Detect which cell encompasses the target text, then output its [x, y] center coordinate. 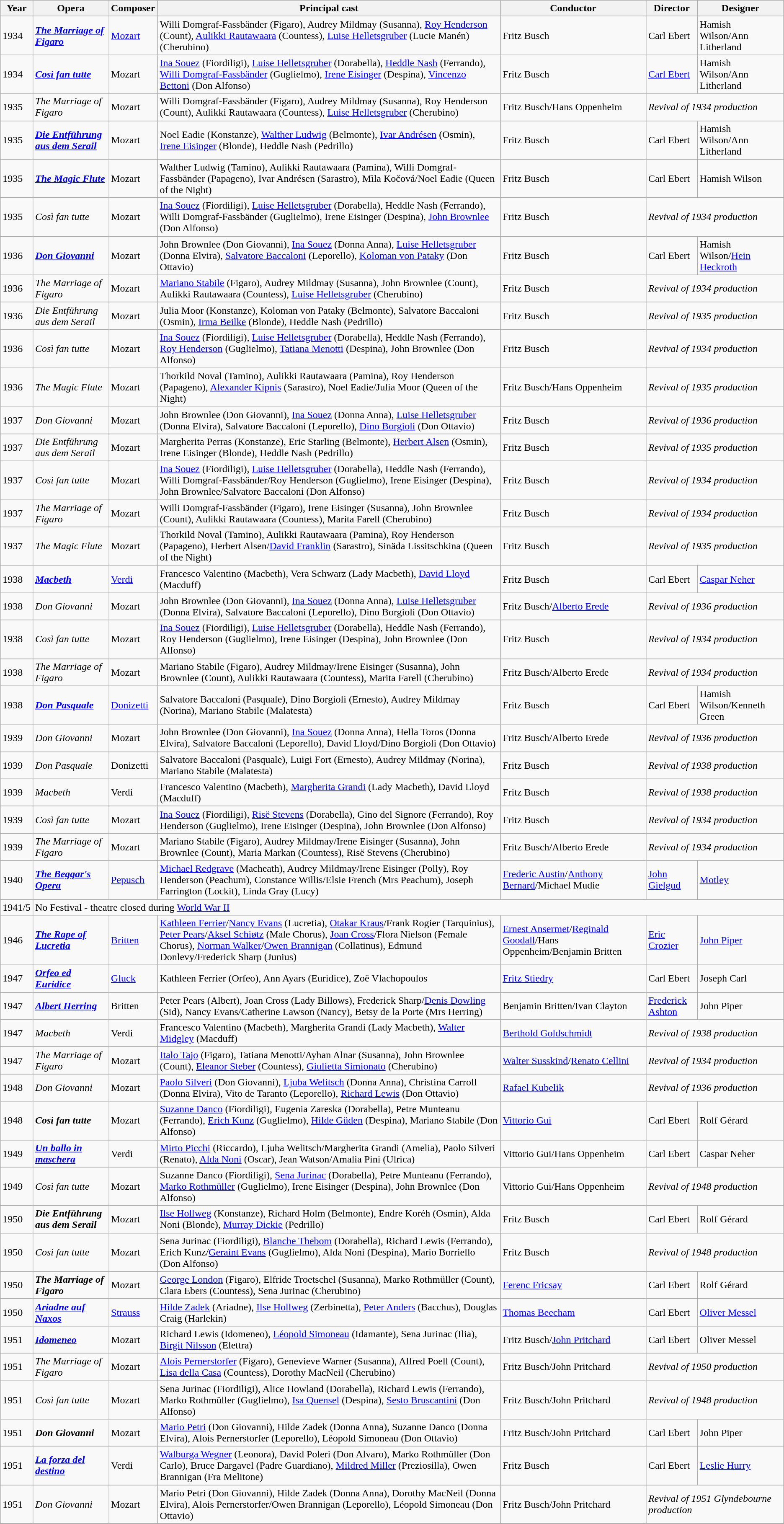
Francesco Valentino (Macbeth), Margherita Grandi (Lady Macbeth), Walter Midgley (Macduff) [329, 1033]
Mario Petri (Don Giovanni), Hilde Zadek (Donna Anna), Suzanne Danco (Donna Elvira), Alois Pernerstorfer (Leporello), Léopold Simoneau (Don Ottavio) [329, 1433]
Mariano Stabile (Figaro), Audrey Mildmay (Susanna), John Brownlee (Count), Aulikki Rautawaara (Countess), Luise Helletsgruber (Cherubino) [329, 288]
Designer [740, 8]
Strauss [133, 1312]
Julia Moor (Konstanze), Koloman von Pataky (Belmonte), Salvatore Baccaloni (Osmin), Irma Beilke (Blonde), Heddle Nash (Pedrillo) [329, 316]
Salvatore Baccaloni (Pasquale), Luigi Fort (Ernesto), Audrey Mildmay (Norina), Mariano Stabile (Malatesta) [329, 765]
Hilde Zadek (Ariadne), Ilse Hollweg (Zerbinetta), Peter Anders (Bacchus), Douglas Craig (Harlekin) [329, 1312]
Willi Domgraf-Fassbänder (Figaro), Irene Eisinger (Susanna), John Brownlee (Count), Aulikki Rautawaara (Countess), Marita Farell (Cherubino) [329, 514]
Mirto Picchi (Riccardo), Ljuba Welitsch/Margherita Grandi (Amelia), Paolo Silveri (Renato), Alda Noni (Oscar), Jean Watson/Amalia Pini (Ulrica) [329, 1154]
Frederic Austin/Anthony Bernard/Michael Mudie [573, 880]
Pepusch [133, 880]
Director [672, 8]
Fritz Stiedry [573, 979]
Richard Lewis (Idomeneo), Léopold Simoneau (Idamante), Sena Jurinac (Ilia), Birgit Nilsson (Elettra) [329, 1340]
Francesco Valentino (Macbeth), Vera Schwarz (Lady Macbeth), David Lloyd (Macduff) [329, 579]
Vittorio Gui [573, 1121]
Mariano Stabile (Figaro), Audrey Mildmay/Irene Eisinger (Susanna), John Brownlee (Count), Aulikki Rautawaara (Countess), Marita Farell (Cherubino) [329, 672]
Idomeneo [70, 1340]
Un ballo in maschera [70, 1154]
No Festival - theatre closed during World War II [408, 907]
Italo Tajo (Figaro), Tatiana Menotti/Ayhan Alnar (Susanna), John Brownlee (Count), Eleanor Steber (Countess), Giulietta Simionato (Cherubino) [329, 1061]
John Gielgud [672, 880]
Albert Herring [70, 1006]
Frederick Ashton [672, 1006]
The Rape of Lucretia [70, 940]
Margherita Perras (Konstanze), Eric Starling (Belmonte), Herbert Alsen (Osmin), Irene Eisinger (Blonde), Heddle Nash (Pedrillo) [329, 447]
Eric Crozier [672, 940]
Mariano Stabile (Figaro), Audrey Mildmay/Irene Eisinger (Susanna), John Brownlee (Count), Maria Markan (Countess), Risë Stevens (Cherubino) [329, 847]
Willi Domgraf-Fassbänder (Figaro), Audrey Mildmay (Susanna), Roy Henderson (Count), Aulikki Rautawaara (Countess), Luise Helletsgruber (Cherubino) [329, 107]
Conductor [573, 8]
Salvatore Baccaloni (Pasquale), Dino Borgioli (Ernesto), Audrey Mildmay (Norina), Mariano Stabile (Malatesta) [329, 705]
Year [17, 8]
Leslie Hurry [740, 1466]
Revival of 1951 Glyndebourne production [714, 1504]
Rafael Kubelik [573, 1087]
Orfeo ed Euridice [70, 979]
Paolo Silveri (Don Giovanni), Ljuba Welitsch (Donna Anna), Christina Carroll (Donna Elvira), Vito de Taranto (Leporello), Richard Lewis (Don Ottavio) [329, 1087]
Benjamin Britten/Ivan Clayton [573, 1006]
Composer [133, 8]
Ferenc Fricsay [573, 1285]
Noel Eadie (Konstanze), Walther Ludwig (Belmonte), Ivar Andrésen (Osmin), Irene Eisinger (Blonde), Heddle Nash (Pedrillo) [329, 140]
Ernest Ansermet/Reginald Goodall/Hans Oppenheim/Benjamin Britten [573, 940]
Thomas Beecham [573, 1312]
1940 [17, 880]
Gluck [133, 979]
Berthold Goldschmidt [573, 1033]
Ariadne auf Naxos [70, 1312]
Francesco Valentino (Macbeth), Margherita Grandi (Lady Macbeth), David Lloyd (Macduff) [329, 793]
Opera [70, 8]
La forza del destino [70, 1466]
Hamish Wilson [740, 178]
The Beggar's Opera [70, 880]
George London (Figaro), Elfride Troetschel (Susanna), Marko Rothmüller (Count), Clara Ebers (Countess), Sena Jurinac (Cherubino) [329, 1285]
Principal cast [329, 8]
1946 [17, 940]
Ilse Hollweg (Konstanze), Richard Holm (Belmonte), Endre Koréh (Osmin), Alda Noni (Blonde), Murray Dickie (Pedrillo) [329, 1219]
Hamish Wilson/Kenneth Green [740, 705]
Hamish Wilson/Hein Heckroth [740, 256]
Revival of 1950 production [714, 1366]
Walter Susskind/Renato Cellini [573, 1061]
Joseph Carl [740, 979]
1941/5 [17, 907]
Motley [740, 880]
Alois Pernerstorfer (Figaro), Genevieve Warner (Susanna), Alfred Poell (Count), Lisa della Casa (Countess), Dorothy MacNeil (Cherubino) [329, 1366]
Kathleen Ferrier (Orfeo), Ann Ayars (Euridice), Zoë Vlachopoulos [329, 979]
